Find where the given text appears and provide that cell's center as (x, y) coordinate. 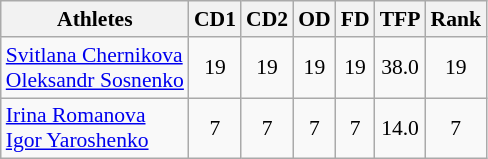
TFP (400, 19)
FD (356, 19)
CD1 (215, 19)
14.0 (400, 128)
Svitlana ChernikovaOleksandr Sosnenko (95, 68)
Rank (456, 19)
Irina RomanovaIgor Yaroshenko (95, 128)
Athletes (95, 19)
CD2 (267, 19)
38.0 (400, 68)
OD (314, 19)
